Identify which cell holds the provided text, then report its [X, Y] central coordinate. 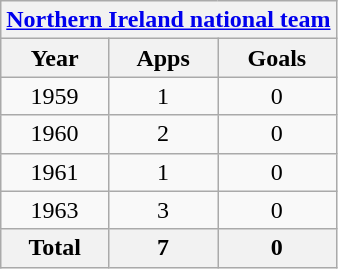
1959 [55, 96]
Total [55, 248]
1961 [55, 172]
1963 [55, 210]
1960 [55, 134]
Northern Ireland national team [168, 20]
2 [162, 134]
Goals [277, 58]
7 [162, 248]
Year [55, 58]
3 [162, 210]
Apps [162, 58]
